Output the [X, Y] coordinate of the center of the cell containing the given text.  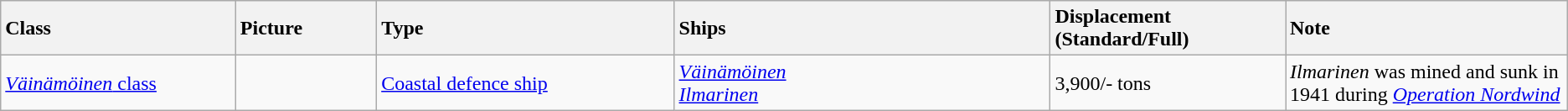
Coastal defence ship [526, 82]
Type [526, 29]
Ships [863, 29]
VäinämöinenIlmarinen [863, 82]
Ilmarinen was mined and sunk in 1941 during Operation Nordwind [1426, 82]
Displacement (Standard/Full) [1168, 29]
Väinämöinen class [119, 82]
3,900/- tons [1168, 82]
Class [119, 29]
Note [1426, 29]
Picture [306, 29]
